Output the [X, Y] coordinate of the center of the cell containing the given text.  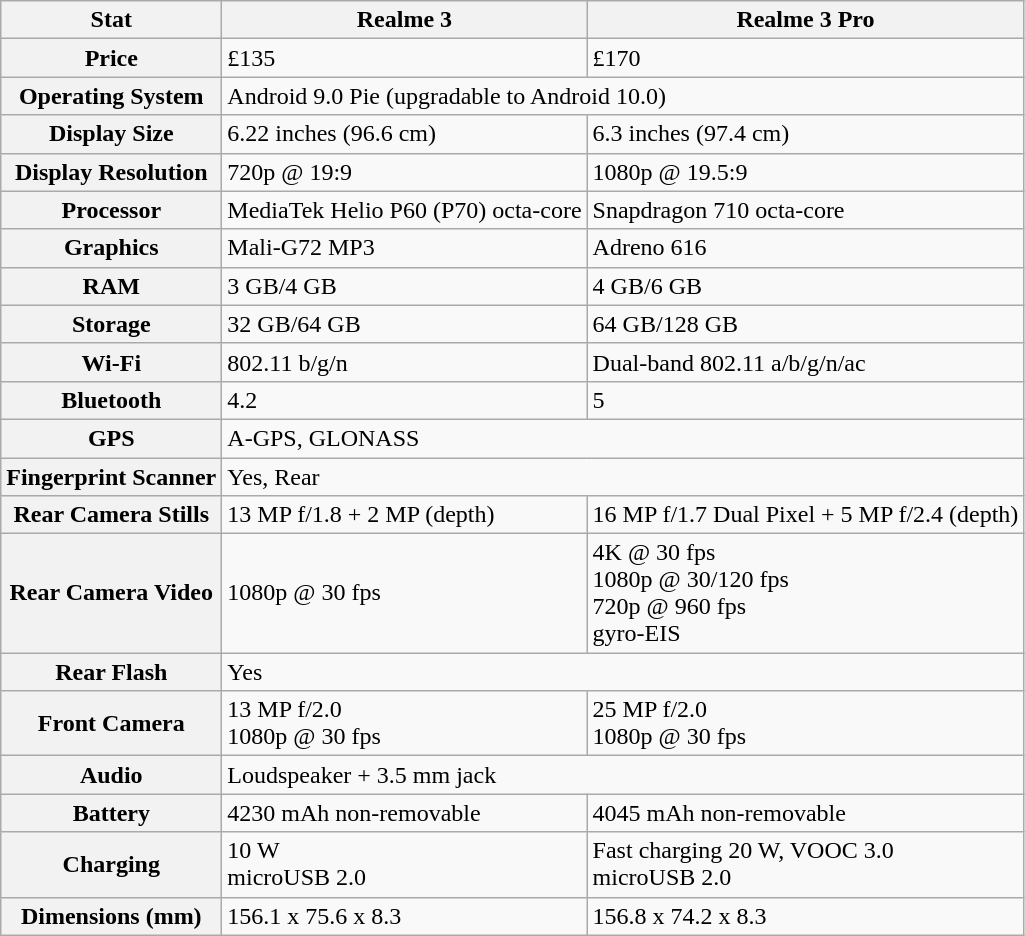
6.22 inches (96.6 cm) [404, 134]
1080p @ 19.5:9 [806, 172]
4.2 [404, 400]
Yes [623, 672]
10 WmicroUSB 2.0 [404, 864]
3 GB/4 GB [404, 286]
Storage [112, 324]
Rear Camera Video [112, 594]
Rear Flash [112, 672]
RAM [112, 286]
Audio [112, 775]
Operating System [112, 96]
Adreno 616 [806, 248]
6.3 inches (97.4 cm) [806, 134]
Front Camera [112, 724]
13 MP f/2.01080p @ 30 fps [404, 724]
16 MP f/1.7 Dual Pixel + 5 MP f/2.4 (depth) [806, 515]
5 [806, 400]
156.1 x 75.6 x 8.3 [404, 916]
13 MP f/1.8 + 2 MP (depth) [404, 515]
£170 [806, 58]
Loudspeaker + 3.5 mm jack [623, 775]
4 GB/6 GB [806, 286]
4230 mAh non-removable [404, 813]
Charging [112, 864]
Stat [112, 20]
720p @ 19:9 [404, 172]
Android 9.0 Pie (upgradable to Android 10.0) [623, 96]
Realme 3 Pro [806, 20]
802.11 b/g/n [404, 362]
Graphics [112, 248]
Display Size [112, 134]
25 MP f/2.01080p @ 30 fps [806, 724]
Processor [112, 210]
64 GB/128 GB [806, 324]
Rear Camera Stills [112, 515]
Snapdragon 710 octa-core [806, 210]
Dual-band 802.11 a/b/g/n/ac [806, 362]
GPS [112, 438]
Price [112, 58]
Bluetooth [112, 400]
32 GB/64 GB [404, 324]
A-GPS, GLONASS [623, 438]
Yes, Rear [623, 477]
1080p @ 30 fps [404, 594]
£135 [404, 58]
MediaTek Helio P60 (P70) octa-core [404, 210]
Battery [112, 813]
Realme 3 [404, 20]
156.8 x 74.2 x 8.3 [806, 916]
Display Resolution [112, 172]
Dimensions (mm) [112, 916]
4K @ 30 fps1080p @ 30/120 fps720p @ 960 fpsgyro-EIS [806, 594]
4045 mAh non-removable [806, 813]
Fast charging 20 W, VOOC 3.0microUSB 2.0 [806, 864]
Fingerprint Scanner [112, 477]
Wi-Fi [112, 362]
Mali-G72 MP3 [404, 248]
